Output the (x, y) coordinate of the center of the cell containing the given text.  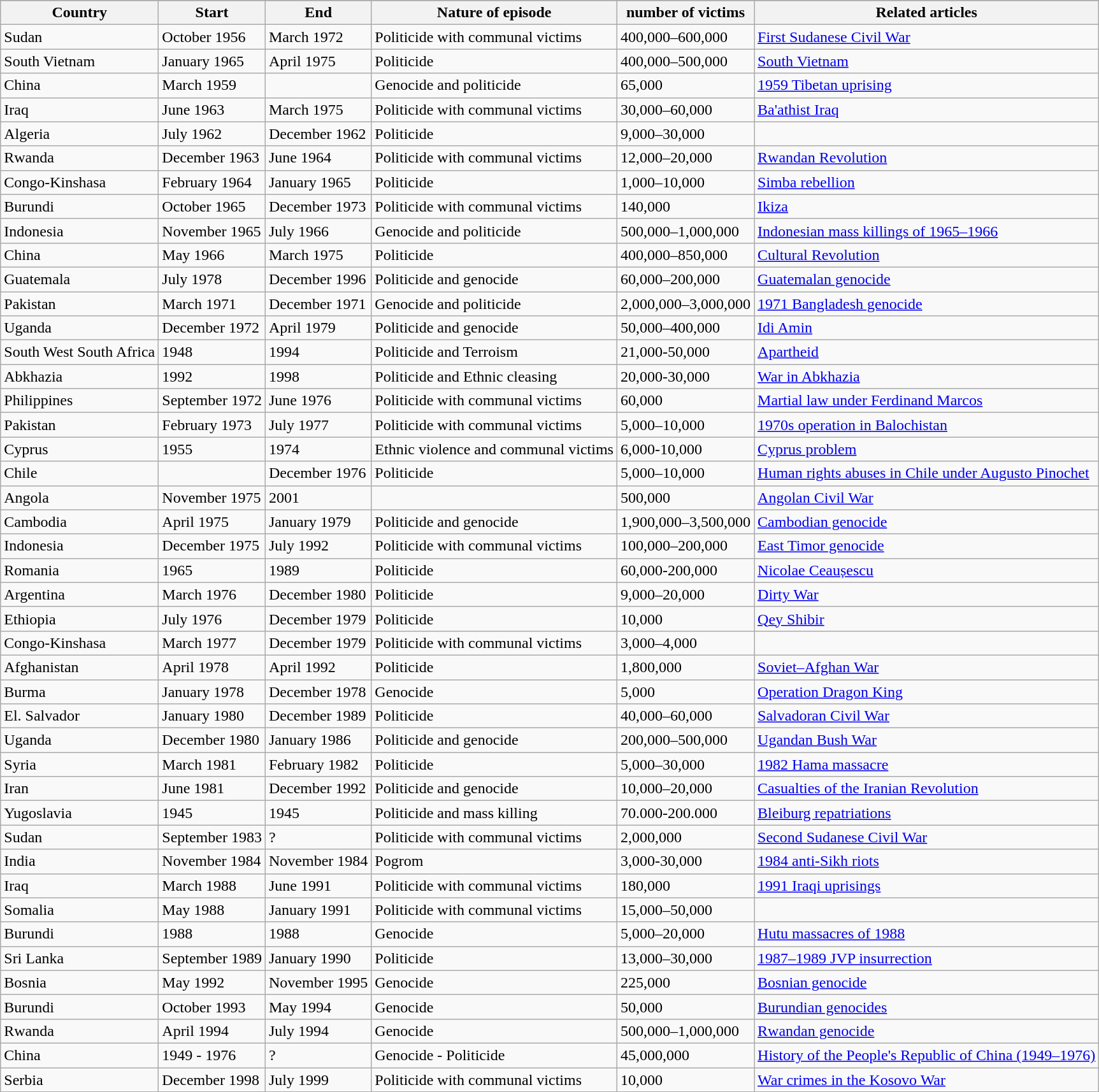
15,000–50,000 (686, 910)
February 1982 (318, 765)
Guatemalan genocide (926, 279)
Cyprus problem (926, 449)
Politicide and Ethnic cleasing (494, 377)
End (318, 13)
1989 (318, 570)
Indonesian mass killings of 1965–1966 (926, 231)
Iran (80, 789)
Philippines (80, 401)
Angola (80, 498)
400,000–600,000 (686, 37)
1965 (212, 570)
60,000-200,000 (686, 570)
October 1993 (212, 1007)
9,000–30,000 (686, 134)
1971 Bangladesh genocide (926, 304)
November 1975 (212, 498)
45,000,000 (686, 1055)
Guatemala (80, 279)
January 1991 (318, 910)
Nature of episode (494, 13)
10,000–20,000 (686, 789)
5,000–30,000 (686, 765)
200,000–500,000 (686, 740)
September 1972 (212, 401)
2001 (318, 498)
2,000,000–3,000,000 (686, 304)
Algeria (80, 134)
October 1965 (212, 206)
November 1965 (212, 231)
50,000–400,000 (686, 328)
Politicide and Terroism (494, 352)
December 1975 (212, 546)
60,000 (686, 401)
June 1963 (212, 110)
Angolan Civil War (926, 498)
1998 (318, 377)
Martial law under Ferdinand Marcos (926, 401)
70.000-200.000 (686, 813)
Ethiopia (80, 619)
July 1977 (318, 425)
December 1963 (212, 158)
April 1994 (212, 1031)
April 1979 (318, 328)
December 1976 (318, 473)
12,000–20,000 (686, 158)
June 1981 (212, 789)
Pogrom (494, 861)
Bleiburg repatriations (926, 813)
Serbia (80, 1080)
March 1971 (212, 304)
Somalia (80, 910)
3,000-30,000 (686, 861)
December 1978 (318, 691)
South West South Africa (80, 352)
January 1990 (318, 958)
1994 (318, 352)
40,000–60,000 (686, 716)
War in Abkhazia (926, 377)
1,000–10,000 (686, 182)
Ethnic violence and communal victims (494, 449)
December 1992 (318, 789)
Operation Dragon King (926, 691)
April 1992 (318, 667)
Casualties of the Iranian Revolution (926, 789)
March 1981 (212, 765)
Second Sudanese Civil War (926, 837)
January 1979 (318, 522)
Abkhazia (80, 377)
July 1962 (212, 134)
Apartheid (926, 352)
Bosnia (80, 982)
Country (80, 13)
Idi Amin (926, 328)
21,000-50,000 (686, 352)
Rwandan genocide (926, 1031)
June 1976 (318, 401)
3,000–4,000 (686, 643)
India (80, 861)
Burundian genocides (926, 1007)
140,000 (686, 206)
5,000 (686, 691)
Politicide and mass killing (494, 813)
1949 - 1976 (212, 1055)
March 1972 (318, 37)
July 1976 (212, 619)
April 1978 (212, 667)
Human rights abuses in Chile under Augusto Pinochet (926, 473)
December 1972 (212, 328)
Ikiza (926, 206)
Genocide - Politicide (494, 1055)
May 1966 (212, 255)
1959 Tibetan uprising (926, 85)
9,000–20,000 (686, 594)
1992 (212, 377)
May 1992 (212, 982)
Soviet–Afghan War (926, 667)
2,000,000 (686, 837)
1955 (212, 449)
Cultural Revolution (926, 255)
December 1973 (318, 206)
225,000 (686, 982)
March 1977 (212, 643)
Nicolae Ceaușescu (926, 570)
July 1966 (318, 231)
500,000 (686, 498)
May 1994 (318, 1007)
November 1995 (318, 982)
January 1978 (212, 691)
1948 (212, 352)
War crimes in the Kosovo War (926, 1080)
number of victims (686, 13)
July 1994 (318, 1031)
Argentina (80, 594)
July 1978 (212, 279)
El. Salvador (80, 716)
60,000–200,000 (686, 279)
Chile (80, 473)
Sri Lanka (80, 958)
December 1962 (318, 134)
Romania (80, 570)
December 1998 (212, 1080)
History of the People's Republic of China (1949–1976) (926, 1055)
50,000 (686, 1007)
100,000–200,000 (686, 546)
December 1971 (318, 304)
Bosnian genocide (926, 982)
400,000–850,000 (686, 255)
Dirty War (926, 594)
December 1996 (318, 279)
Hutu massacres of 1988 (926, 934)
1,900,000–3,500,000 (686, 522)
Yugoslavia (80, 813)
Related articles (926, 13)
East Timor genocide (926, 546)
Cyprus (80, 449)
July 1992 (318, 546)
February 1973 (212, 425)
January 1986 (318, 740)
September 1989 (212, 958)
30,000–60,000 (686, 110)
Ba'athist Iraq (926, 110)
Cambodia (80, 522)
June 1964 (318, 158)
March 1959 (212, 85)
Burma (80, 691)
December 1989 (318, 716)
June 1991 (318, 886)
Cambodian genocide (926, 522)
October 1956 (212, 37)
February 1964 (212, 182)
1991 Iraqi uprisings (926, 886)
1,800,000 (686, 667)
March 1976 (212, 594)
Simba rebellion (926, 182)
400,000–500,000 (686, 61)
September 1983 (212, 837)
Ugandan Bush War (926, 740)
1984 anti-Sikh riots (926, 861)
1974 (318, 449)
13,000–30,000 (686, 958)
1970s operation in Balochistan (926, 425)
Salvadoran Civil War (926, 716)
Syria (80, 765)
6,000-10,000 (686, 449)
March 1988 (212, 886)
Afghanistan (80, 667)
July 1999 (318, 1080)
1982 Hama massacre (926, 765)
20,000-30,000 (686, 377)
January 1980 (212, 716)
Qey Shibir (926, 619)
May 1988 (212, 910)
First Sudanese Civil War (926, 37)
5,000–20,000 (686, 934)
1987–1989 JVP insurrection (926, 958)
Start (212, 13)
Rwandan Revolution (926, 158)
65,000 (686, 85)
180,000 (686, 886)
